Return the [X, Y] coordinate for the center point of the cell that contains the specified text.  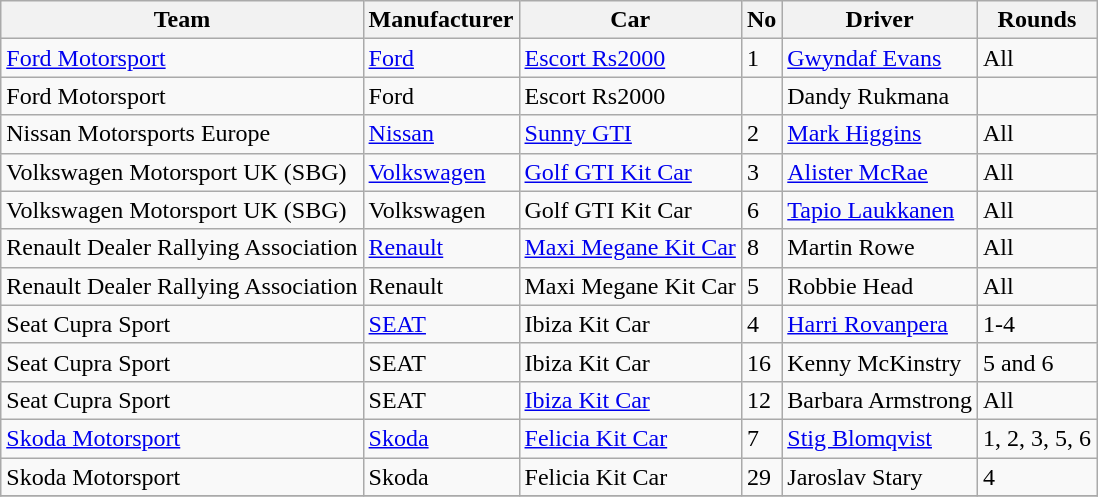
Robbie Head [880, 286]
8 [761, 248]
16 [761, 362]
5 and 6 [1036, 362]
2 [761, 134]
Manufacturer [441, 20]
1, 2, 3, 5, 6 [1036, 438]
Barbara Armstrong [880, 400]
Team [182, 20]
Dandy Rukmana [880, 96]
Harri Rovanpera [880, 324]
Rounds [1036, 20]
Mark Higgins [880, 134]
Driver [880, 20]
29 [761, 477]
12 [761, 400]
No [761, 20]
Gwyndaf Evans [880, 58]
5 [761, 286]
Alister McRae [880, 172]
Nissan Motorsports Europe [182, 134]
Tapio Laukkanen [880, 210]
Sunny GTI [630, 134]
Kenny McKinstry [880, 362]
1 [761, 58]
Nissan [441, 134]
Jaroslav Stary [880, 477]
1-4 [1036, 324]
7 [761, 438]
Martin Rowe [880, 248]
3 [761, 172]
Car [630, 20]
6 [761, 210]
Stig Blomqvist [880, 438]
